Find where the given text appears and provide that cell's center as [x, y] coordinate. 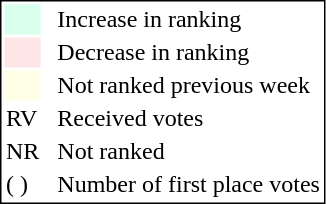
Received votes [189, 119]
Decrease in ranking [189, 53]
NR [22, 151]
Increase in ranking [189, 19]
Not ranked [189, 151]
Number of first place votes [189, 185]
Not ranked previous week [189, 85]
( ) [22, 185]
RV [22, 119]
